For the text-containing cell, return its midpoint in [x, y] coordinate format. 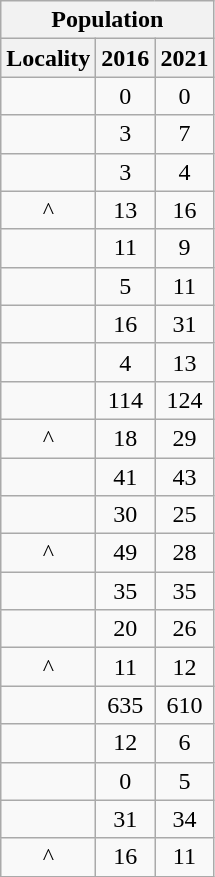
Locality [48, 58]
41 [126, 477]
610 [184, 705]
25 [184, 515]
43 [184, 477]
7 [184, 134]
20 [126, 629]
2016 [126, 58]
124 [184, 400]
30 [126, 515]
29 [184, 438]
2021 [184, 58]
114 [126, 400]
34 [184, 819]
28 [184, 553]
635 [126, 705]
26 [184, 629]
49 [126, 553]
6 [184, 743]
18 [126, 438]
Population [108, 20]
9 [184, 248]
